Pinpoint the cell where the given text exists, returning its [x, y] midpoint coordinate. 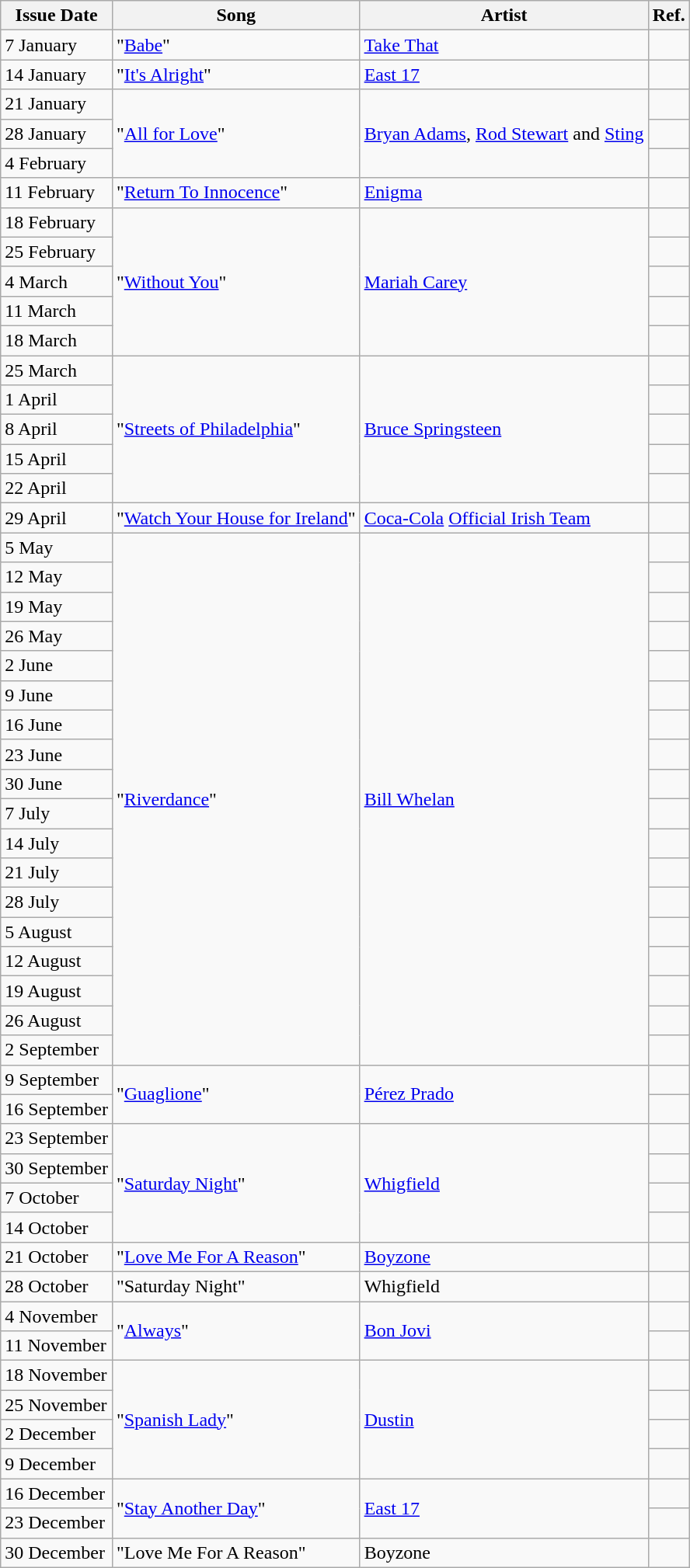
Song [236, 16]
21 January [57, 104]
26 May [57, 636]
Mariah Carey [504, 281]
11 November [57, 1346]
4 March [57, 281]
7 July [57, 813]
"Streets of Philadelphia" [236, 429]
18 February [57, 222]
11 March [57, 311]
8 April [57, 429]
Take That [504, 45]
11 February [57, 193]
"Riverdance" [236, 798]
30 September [57, 1168]
Enigma [504, 193]
21 October [57, 1257]
Bruce Springsteen [504, 429]
30 December [57, 1552]
25 March [57, 370]
"Guaglione" [236, 1094]
9 September [57, 1080]
2 June [57, 666]
Bill Whelan [504, 798]
Issue Date [57, 16]
"Spanish Lady" [236, 1420]
"It's Alright" [236, 75]
12 August [57, 961]
4 February [57, 163]
1 April [57, 400]
5 May [57, 548]
18 March [57, 340]
5 August [57, 932]
Bon Jovi [504, 1331]
16 September [57, 1109]
Pérez Prado [504, 1094]
26 August [57, 1020]
"All for Love" [236, 134]
7 January [57, 45]
"Return To Innocence" [236, 193]
14 October [57, 1227]
Dustin [504, 1420]
22 April [57, 488]
Coca-Cola Official Irish Team [504, 518]
23 December [57, 1523]
30 June [57, 784]
18 November [57, 1375]
Bryan Adams, Rod Stewart and Sting [504, 134]
28 October [57, 1286]
"Always" [236, 1331]
2 September [57, 1050]
19 May [57, 607]
25 November [57, 1405]
12 May [57, 577]
2 December [57, 1434]
29 April [57, 518]
"Stay Another Day" [236, 1508]
9 December [57, 1464]
23 June [57, 754]
"Without You" [236, 281]
16 December [57, 1493]
14 January [57, 75]
4 November [57, 1316]
9 June [57, 695]
28 January [57, 134]
Ref. [668, 16]
23 September [57, 1139]
16 June [57, 725]
"Watch Your House for Ireland" [236, 518]
7 October [57, 1198]
15 April [57, 459]
25 February [57, 252]
Artist [504, 16]
14 July [57, 843]
28 July [57, 902]
19 August [57, 991]
21 July [57, 873]
"Babe" [236, 45]
